Pinpoint the cell where the given text exists, returning its [X, Y] midpoint coordinate. 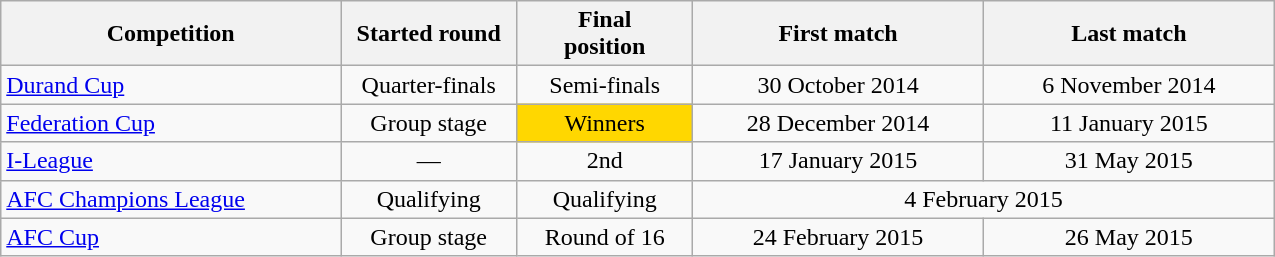
28 December 2014 [838, 123]
Started round [429, 34]
First match [838, 34]
11 January 2015 [1128, 123]
Competition [171, 34]
Final position [605, 34]
I-League [171, 161]
31 May 2015 [1128, 161]
— [429, 161]
2nd [605, 161]
AFC Cup [171, 237]
24 February 2015 [838, 237]
17 January 2015 [838, 161]
30 October 2014 [838, 85]
4 February 2015 [984, 199]
26 May 2015 [1128, 237]
AFC Champions League [171, 199]
Quarter-finals [429, 85]
Winners [605, 123]
6 November 2014 [1128, 85]
Last match [1128, 34]
Federation Cup [171, 123]
Semi-finals [605, 85]
Round of 16 [605, 237]
Durand Cup [171, 85]
